Locate the cell with the specified text and output its [x, y] center coordinate. 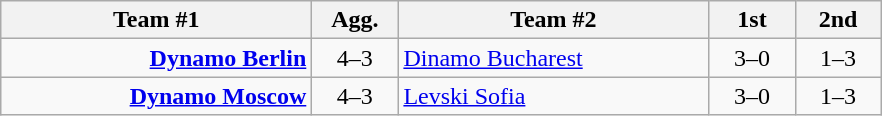
1st [752, 20]
Team #2 [554, 20]
Agg. [355, 20]
Dinamo Bucharest [554, 58]
Dynamo Moscow [156, 96]
Dynamo Berlin [156, 58]
Team #1 [156, 20]
2nd [838, 20]
Levski Sofia [554, 96]
